For the text-containing cell, return its midpoint in [X, Y] coordinate format. 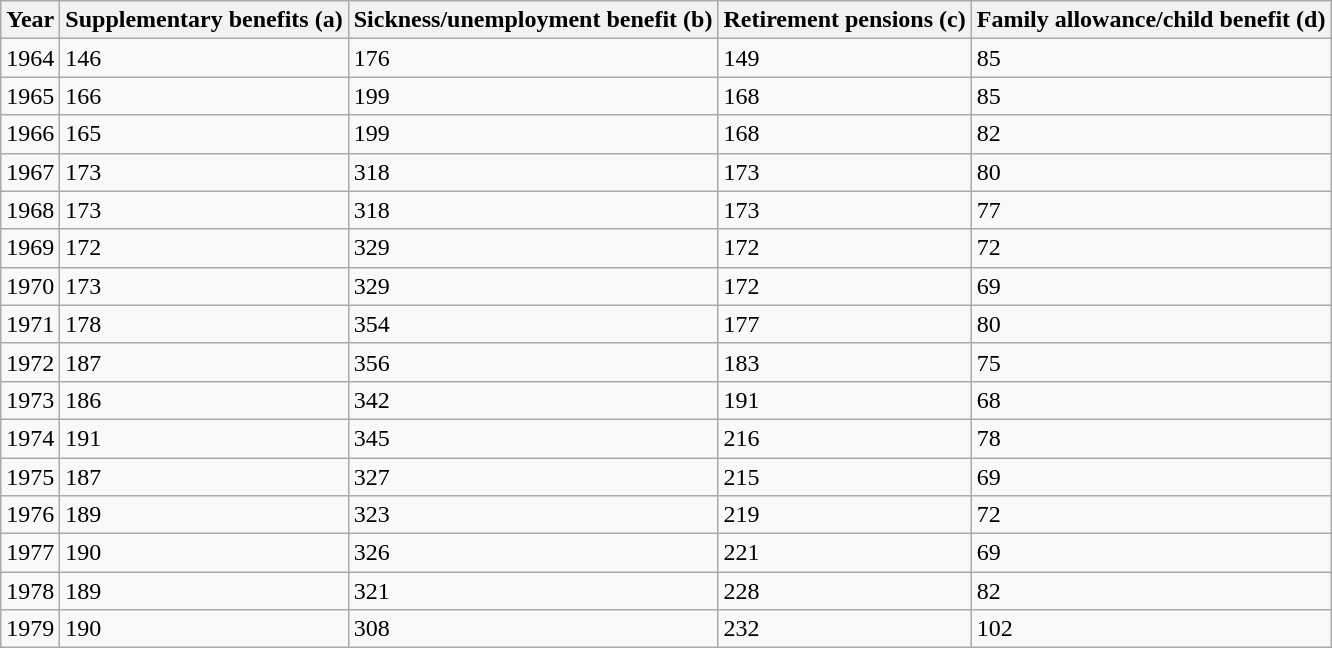
1979 [30, 629]
1964 [30, 58]
Sickness/unemployment benefit (b) [533, 20]
354 [533, 324]
221 [844, 553]
1978 [30, 591]
327 [533, 477]
326 [533, 553]
68 [1151, 400]
219 [844, 515]
1965 [30, 96]
1974 [30, 438]
1970 [30, 286]
215 [844, 477]
1969 [30, 248]
1972 [30, 362]
1977 [30, 553]
166 [204, 96]
323 [533, 515]
342 [533, 400]
1968 [30, 210]
345 [533, 438]
1967 [30, 172]
1975 [30, 477]
1971 [30, 324]
149 [844, 58]
321 [533, 591]
186 [204, 400]
77 [1151, 210]
102 [1151, 629]
308 [533, 629]
1973 [30, 400]
178 [204, 324]
75 [1151, 362]
183 [844, 362]
1976 [30, 515]
356 [533, 362]
165 [204, 134]
228 [844, 591]
216 [844, 438]
232 [844, 629]
176 [533, 58]
78 [1151, 438]
146 [204, 58]
Retirement pensions (c) [844, 20]
177 [844, 324]
Family allowance/child benefit (d) [1151, 20]
1966 [30, 134]
Supplementary benefits (a) [204, 20]
Year [30, 20]
